Locate the cell with the specified text and output its [x, y] center coordinate. 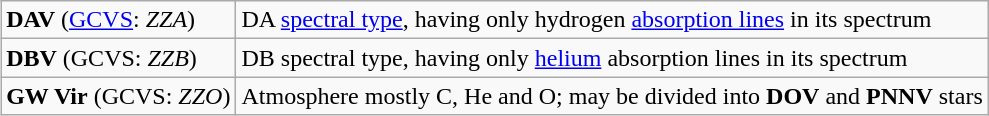
Atmosphere mostly C, He and O; may be divided into DOV and PNNV stars [612, 96]
DBV (GCVS: ZZB) [118, 58]
DB spectral type, having only helium absorption lines in its spectrum [612, 58]
DA spectral type, having only hydrogen absorption lines in its spectrum [612, 20]
GW Vir (GCVS: ZZO) [118, 96]
DAV (GCVS: ZZA) [118, 20]
